Extract the [X, Y] coordinate from the center of the cell holding the provided text.  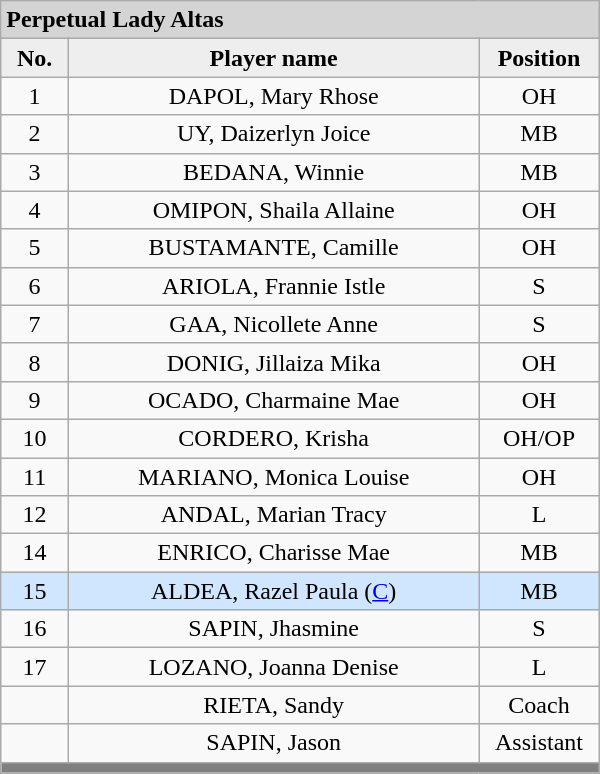
SAPIN, Jason [274, 743]
DONIG, Jillaiza Mika [274, 362]
LOZANO, Joanna Denise [274, 667]
Coach [539, 705]
Position [539, 58]
14 [35, 553]
9 [35, 400]
RIETA, Sandy [274, 705]
3 [35, 172]
11 [35, 477]
OMIPON, Shaila Allaine [274, 210]
OH/OP [539, 438]
Assistant [539, 743]
Player name [274, 58]
10 [35, 438]
ENRICO, Charisse Mae [274, 553]
12 [35, 515]
DAPOL, Mary Rhose [274, 96]
17 [35, 667]
ANDAL, Marian Tracy [274, 515]
7 [35, 324]
MARIANO, Monica Louise [274, 477]
15 [35, 591]
BUSTAMANTE, Camille [274, 248]
OCADO, Charmaine Mae [274, 400]
UY, Daizerlyn Joice [274, 134]
ALDEA, Razel Paula (C) [274, 591]
GAA, Nicollete Anne [274, 324]
5 [35, 248]
BEDANA, Winnie [274, 172]
6 [35, 286]
ARIOLA, Frannie Istle [274, 286]
4 [35, 210]
CORDERO, Krisha [274, 438]
No. [35, 58]
16 [35, 629]
SAPIN, Jhasmine [274, 629]
8 [35, 362]
2 [35, 134]
Perpetual Lady Altas [300, 20]
1 [35, 96]
